Extract the (x, y) coordinate from the center of the cell holding the provided text.  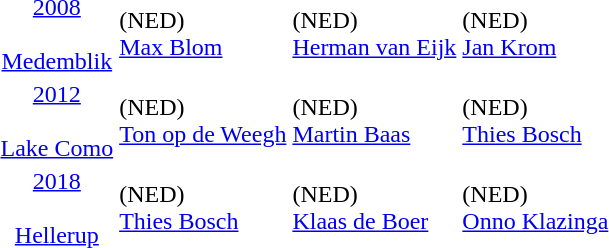
(NED)Ton op de Weegh (203, 121)
(NED)Martin Baas (374, 121)
